Capture the cell that displays the provided text and extract its (x, y) central coordinate. 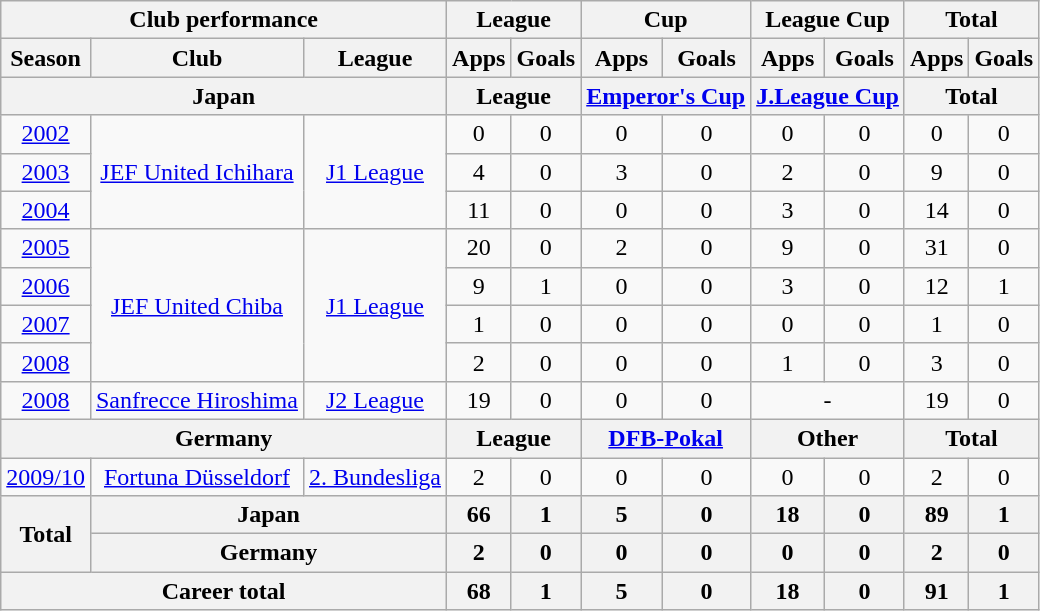
89 (936, 515)
Cup (666, 20)
4 (479, 172)
68 (479, 591)
JEF United Chiba (196, 305)
12 (936, 286)
2005 (46, 248)
J.League Cup (828, 96)
11 (479, 210)
Career total (224, 591)
Club (196, 58)
2004 (46, 210)
Season (46, 58)
66 (479, 515)
League Cup (828, 20)
Emperor's Cup (666, 96)
14 (936, 210)
20 (479, 248)
2003 (46, 172)
91 (936, 591)
Fortuna Düsseldorf (196, 477)
J2 League (374, 400)
Sanfrecce Hiroshima (196, 400)
JEF United Ichihara (196, 172)
2007 (46, 324)
2002 (46, 134)
DFB-Pokal (666, 438)
31 (936, 248)
2006 (46, 286)
Club performance (224, 20)
2. Bundesliga (374, 477)
- (828, 400)
Other (828, 438)
2009/10 (46, 477)
